Determine the (x, y) coordinate at the center of the cell enclosing the given text.  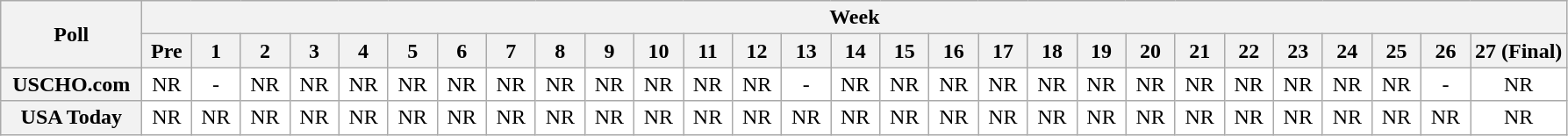
10 (658, 51)
17 (1003, 51)
20 (1150, 51)
11 (707, 51)
Week (855, 18)
13 (806, 51)
7 (511, 51)
USA Today (72, 118)
26 (1445, 51)
21 (1199, 51)
24 (1347, 51)
16 (954, 51)
1 (216, 51)
3 (314, 51)
Pre (167, 51)
23 (1298, 51)
6 (462, 51)
2 (265, 51)
18 (1052, 51)
22 (1249, 51)
9 (609, 51)
25 (1396, 51)
15 (905, 51)
8 (560, 51)
14 (856, 51)
Poll (72, 34)
19 (1101, 51)
5 (412, 51)
4 (363, 51)
27 (Final) (1519, 51)
12 (757, 51)
USCHO.com (72, 84)
